Provide the [X, Y] coordinate of the cell's center where the given text is located.  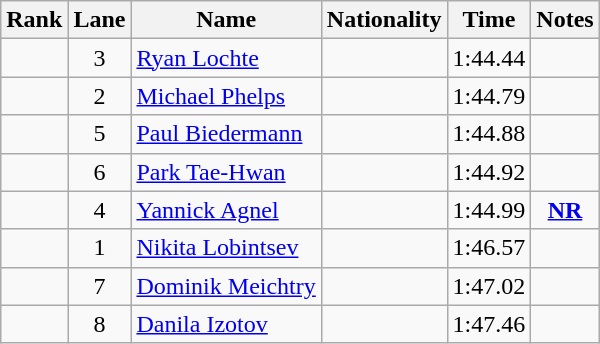
3 [100, 58]
Yannick Agnel [226, 210]
1:47.46 [489, 324]
Ryan Lochte [226, 58]
7 [100, 286]
Lane [100, 20]
1 [100, 248]
1:44.92 [489, 172]
1:44.79 [489, 96]
Park Tae-Hwan [226, 172]
Nationality [384, 20]
Nikita Lobintsev [226, 248]
1:44.44 [489, 58]
2 [100, 96]
Time [489, 20]
6 [100, 172]
8 [100, 324]
1:44.88 [489, 134]
1:46.57 [489, 248]
Name [226, 20]
Michael Phelps [226, 96]
Paul Biedermann [226, 134]
Danila Izotov [226, 324]
Dominik Meichtry [226, 286]
Rank [34, 20]
Notes [565, 20]
4 [100, 210]
1:44.99 [489, 210]
5 [100, 134]
1:47.02 [489, 286]
NR [565, 210]
